Search for the cell housing the specified text and yield its (x, y) center coordinate. 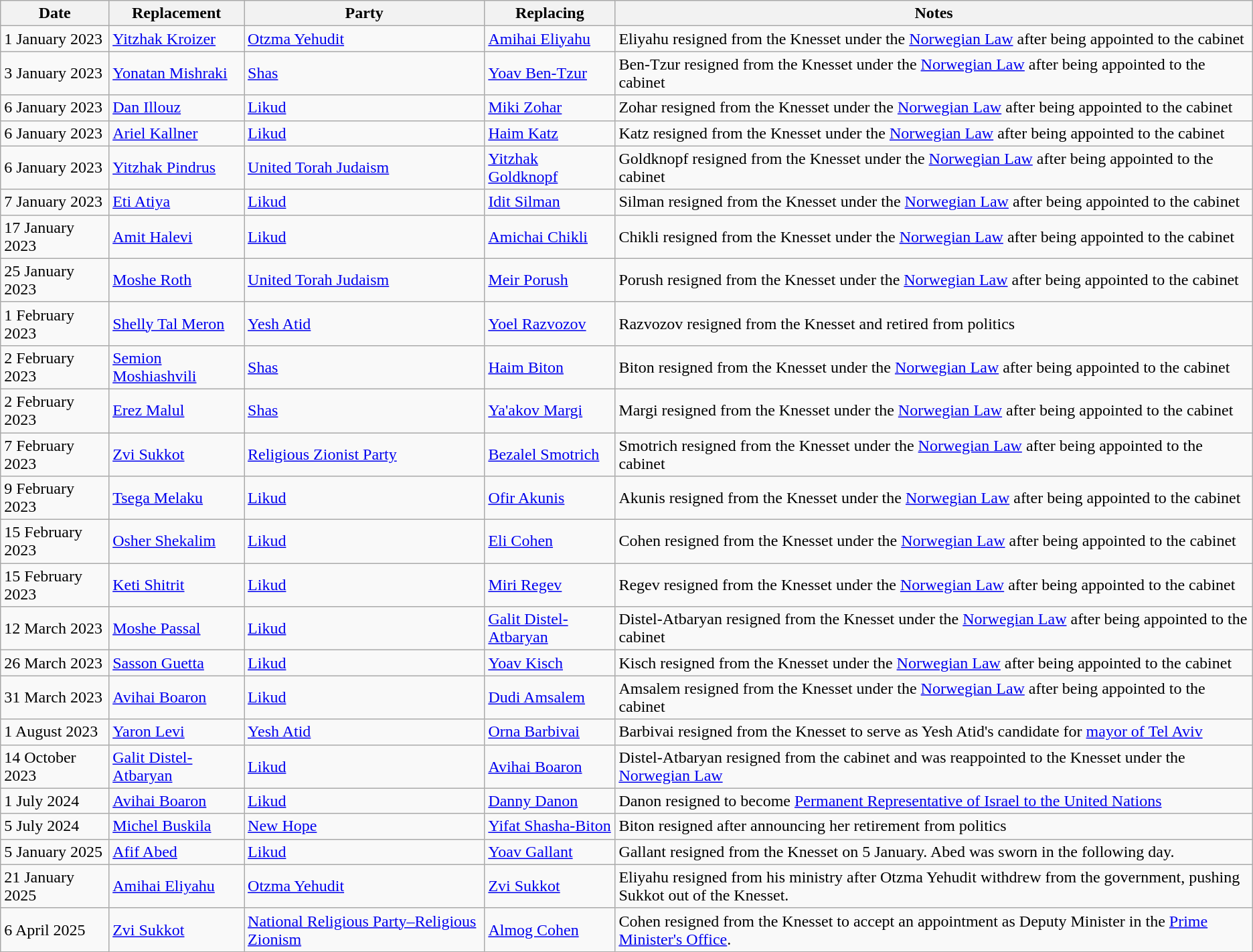
Razvozov resigned from the Knesset and retired from politics (934, 324)
Distel-Atbaryan resigned from the Knesset under the Norwegian Law after being appointed to the cabinet (934, 629)
Ben-Tzur resigned from the Knesset under the Norwegian Law after being appointed to the cabinet (934, 74)
14 October 2023 (55, 767)
Michel Buskila (177, 826)
5 January 2025 (55, 852)
National Religious Party–Religious Zionism (364, 930)
Akunis resigned from the Knesset under the Norwegian Law after being appointed to the cabinet (934, 498)
Dudi Amsalem (550, 697)
Eliyahu resigned from the Knesset under the Norwegian Law after being appointed to the cabinet (934, 39)
Yitzhak Kroizer (177, 39)
Miki Zohar (550, 108)
Moshe Roth (177, 280)
Moshe Passal (177, 629)
Bezalel Smotrich (550, 454)
Regev resigned from the Knesset under the Norwegian Law after being appointed to the cabinet (934, 585)
Cohen resigned from the Knesset to accept an appointment as Deputy Minister in the Prime Minister's Office. (934, 930)
Shelly Tal Meron (177, 324)
25 January 2023 (55, 280)
Yoel Razvozov (550, 324)
Amsalem resigned from the Knesset under the Norwegian Law after being appointed to the cabinet (934, 697)
New Hope (364, 826)
Cohen resigned from the Knesset under the Norwegian Law after being appointed to the cabinet (934, 542)
Religious Zionist Party (364, 454)
Eli Cohen (550, 542)
31 March 2023 (55, 697)
1 August 2023 (55, 732)
5 July 2024 (55, 826)
3 January 2023 (55, 74)
Eti Atiya (177, 202)
Notes (934, 13)
Orna Barbivai (550, 732)
Sasson Guetta (177, 663)
Haim Katz (550, 133)
Amichai Chikli (550, 237)
Yifat Shasha-Biton (550, 826)
Osher Shekalim (177, 542)
Haim Biton (550, 367)
Smotrich resigned from the Knesset under the Norwegian Law after being appointed to the cabinet (934, 454)
Kisch resigned from the Knesset under the Norwegian Law after being appointed to the cabinet (934, 663)
Distel-Atbaryan resigned from the cabinet and was reappointed to the Knesset under the Norwegian Law (934, 767)
Amit Halevi (177, 237)
Gallant resigned from the Knesset on 5 January. Abed was sworn in the following day. (934, 852)
Date (55, 13)
Barbivai resigned from the Knesset to serve as Yesh Atid's candidate for mayor of Tel Aviv (934, 732)
Danon resigned to become Permanent Representative of Israel to the United Nations (934, 801)
Tsega Melaku (177, 498)
Almog Cohen (550, 930)
Idit Silman (550, 202)
7 January 2023 (55, 202)
1 July 2024 (55, 801)
Ariel Kallner (177, 133)
21 January 2025 (55, 886)
Yonatan Mishraki (177, 74)
Yoav Ben-Tzur (550, 74)
Danny Danon (550, 801)
Replacing (550, 13)
Replacement (177, 13)
9 February 2023 (55, 498)
Yoav Gallant (550, 852)
Keti Shitrit (177, 585)
17 January 2023 (55, 237)
Biton resigned after announcing her retirement from politics (934, 826)
Katz resigned from the Knesset under the Norwegian Law after being appointed to the cabinet (934, 133)
Chikli resigned from the Knesset under the Norwegian Law after being appointed to the cabinet (934, 237)
Yaron Levi (177, 732)
Afif Abed (177, 852)
1 January 2023 (55, 39)
Yitzhak Goldknopf (550, 167)
Ya'akov Margi (550, 411)
Erez Malul (177, 411)
Porush resigned from the Knesset under the Norwegian Law after being appointed to the cabinet (934, 280)
Zohar resigned from the Knesset under the Norwegian Law after being appointed to the cabinet (934, 108)
Party (364, 13)
12 March 2023 (55, 629)
Yitzhak Pindrus (177, 167)
6 April 2025 (55, 930)
Meir Porush (550, 280)
Silman resigned from the Knesset under the Norwegian Law after being appointed to the cabinet (934, 202)
Dan Illouz (177, 108)
Miri Regev (550, 585)
Goldknopf resigned from the Knesset under the Norwegian Law after being appointed to the cabinet (934, 167)
7 February 2023 (55, 454)
26 March 2023 (55, 663)
1 February 2023 (55, 324)
Semion Moshiashvili (177, 367)
Ofir Akunis (550, 498)
Eliyahu resigned from his ministry after Otzma Yehudit withdrew from the government, pushing Sukkot out of the Knesset. (934, 886)
Biton resigned from the Knesset under the Norwegian Law after being appointed to the cabinet (934, 367)
Yoav Kisch (550, 663)
Margi resigned from the Knesset under the Norwegian Law after being appointed to the cabinet (934, 411)
